Provide the (X, Y) coordinate of the cell's center where the given text is located.  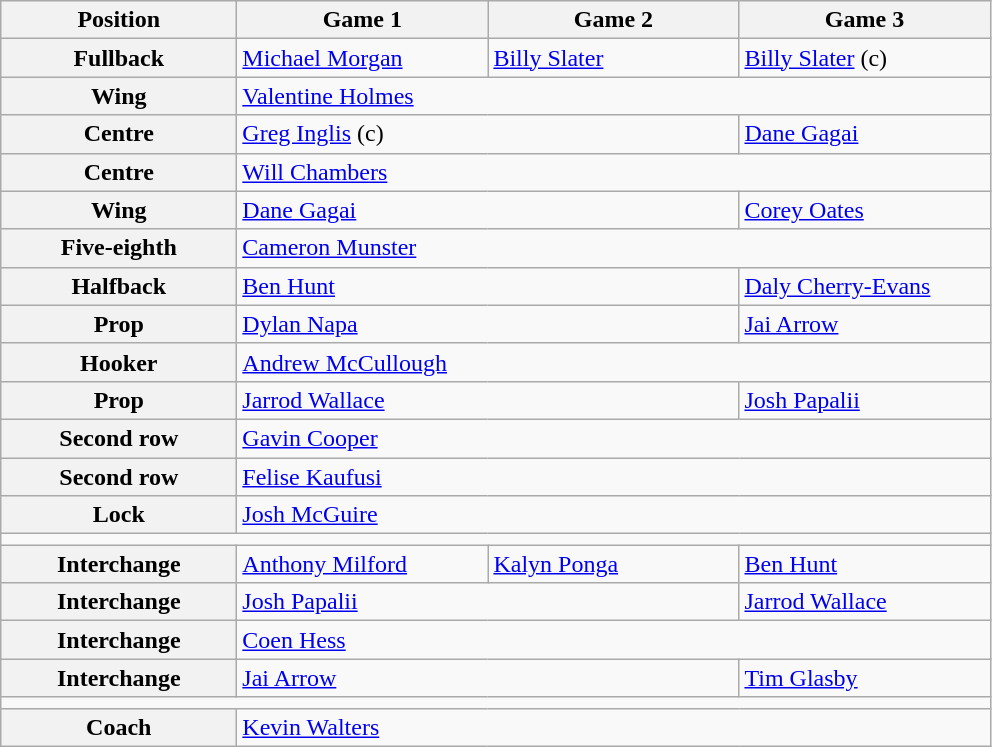
Five-eighth (119, 248)
Greg Inglis (c) (488, 134)
Game 2 (614, 20)
Anthony Milford (362, 564)
Daly Cherry-Evans (864, 286)
Hooker (119, 362)
Coach (119, 727)
Gavin Cooper (614, 438)
Corey Oates (864, 210)
Game 1 (362, 20)
Billy Slater (614, 58)
Game 3 (864, 20)
Michael Morgan (362, 58)
Position (119, 20)
Valentine Holmes (614, 96)
Halfback (119, 286)
Kevin Walters (614, 727)
Coen Hess (614, 640)
Cameron Munster (614, 248)
Tim Glasby (864, 678)
Felise Kaufusi (614, 477)
Fullback (119, 58)
Dylan Napa (488, 324)
Lock (119, 515)
Kalyn Ponga (614, 564)
Josh McGuire (614, 515)
Will Chambers (614, 172)
Billy Slater (c) (864, 58)
Andrew McCullough (614, 362)
